Identify which cell holds the provided text, then report its [x, y] central coordinate. 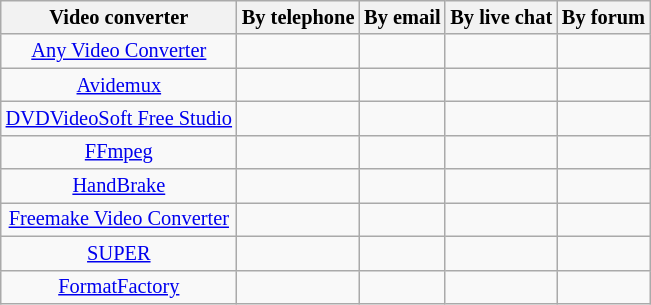
By live chat [501, 17]
Video converter [119, 17]
FFmpeg [119, 152]
Any Video Converter [119, 51]
SUPER [119, 253]
By telephone [298, 17]
DVDVideoSoft Free Studio [119, 118]
Freemake Video Converter [119, 219]
Avidemux [119, 85]
FormatFactory [119, 287]
By forum [604, 17]
HandBrake [119, 186]
By email [402, 17]
